Provide the (X, Y) coordinate of the cell's center where the given text is located.  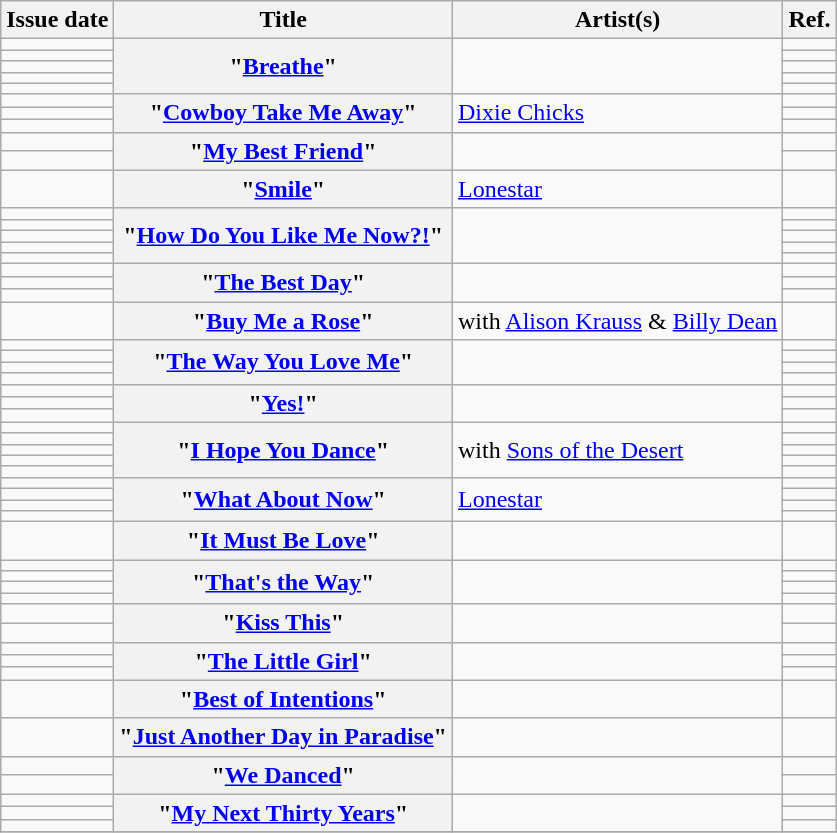
Artist(s) (617, 20)
with Alison Krauss & Billy Dean (617, 321)
"Best of Intentions" (284, 699)
"The Way You Love Me" (284, 362)
Title (284, 20)
"How Do You Like Me Now?!" (284, 236)
"We Danced" (284, 775)
Dixie Chicks (617, 113)
"Buy Me a Rose" (284, 321)
"It Must Be Love" (284, 541)
"The Little Girl" (284, 661)
"What About Now" (284, 499)
"The Best Day" (284, 283)
Issue date (58, 20)
"Yes!" (284, 403)
"That's the Way" (284, 582)
"Cowboy Take Me Away" (284, 113)
"Just Another Day in Paradise" (284, 737)
"My Best Friend" (284, 151)
"Kiss This" (284, 623)
with Sons of the Desert (617, 450)
"Breathe" (284, 66)
"My Next Thirty Years" (284, 813)
"I Hope You Dance" (284, 450)
Ref. (810, 20)
"Smile" (284, 189)
